Locate the cell with the specified text and output its [x, y] center coordinate. 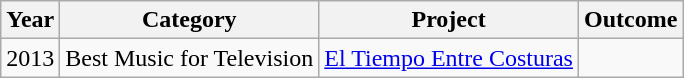
2013 [30, 58]
El Tiempo Entre Costuras [449, 58]
Best Music for Television [190, 58]
Outcome [630, 20]
Year [30, 20]
Category [190, 20]
Project [449, 20]
